Output the [x, y] coordinate of the center of the cell containing the given text.  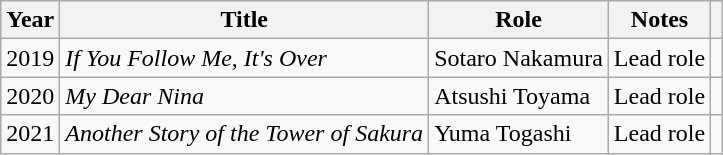
Atsushi Toyama [519, 96]
Another Story of the Tower of Sakura [244, 134]
Role [519, 20]
Yuma Togashi [519, 134]
2021 [30, 134]
My Dear Nina [244, 96]
Title [244, 20]
If You Follow Me, It's Over [244, 58]
Year [30, 20]
2020 [30, 96]
Notes [659, 20]
Sotaro Nakamura [519, 58]
2019 [30, 58]
